Find where the given text appears and provide that cell's center as (x, y) coordinate. 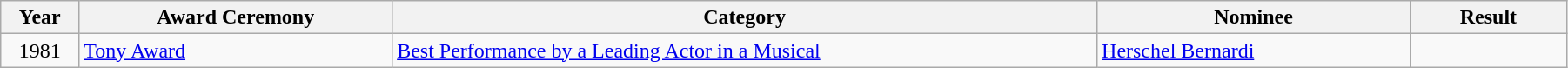
Award Ceremony (236, 17)
1981 (40, 51)
Nominee (1254, 17)
Herschel Bernardi (1254, 51)
Result (1488, 17)
Category (745, 17)
Year (40, 17)
Best Performance by a Leading Actor in a Musical (745, 51)
Tony Award (236, 51)
